Provide the (x, y) coordinate of the cell's center where the given text is located.  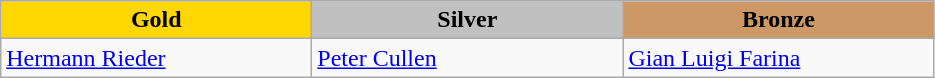
Hermann Rieder (156, 58)
Bronze (778, 20)
Gold (156, 20)
Gian Luigi Farina (778, 58)
Silver (468, 20)
Peter Cullen (468, 58)
